Search for the cell housing the specified text and yield its [x, y] center coordinate. 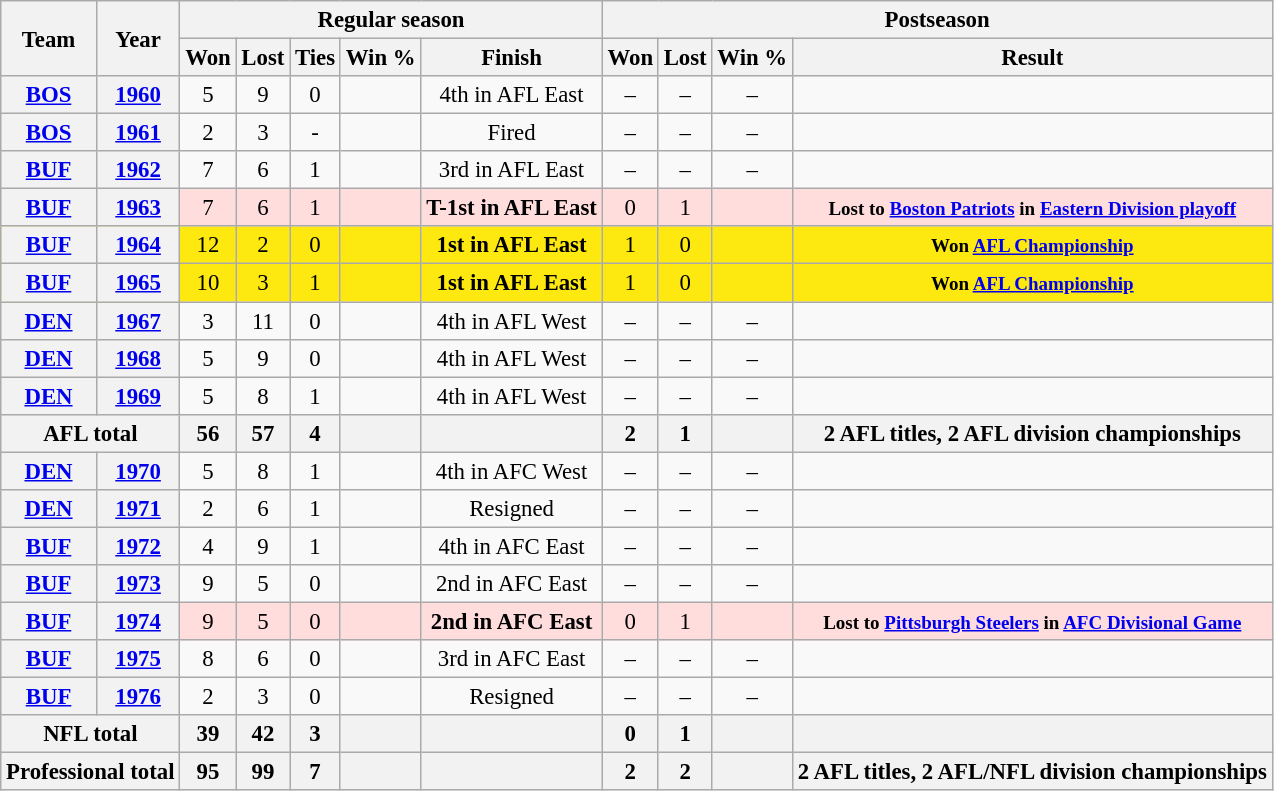
95 [208, 772]
Postseason [937, 20]
1968 [138, 358]
56 [208, 433]
1963 [138, 208]
Lost to Boston Patriots in Eastern Division playoff [1032, 208]
1960 [138, 95]
4th in AFL East [512, 95]
39 [208, 734]
42 [263, 734]
4th in AFC West [512, 471]
3rd in AFL East [512, 170]
1975 [138, 659]
NFL total [90, 734]
- [316, 133]
Lost to Pittsburgh Steelers in AFC Divisional Game [1032, 621]
12 [208, 245]
2 AFL titles, 2 AFL division championships [1032, 433]
Finish [512, 58]
1961 [138, 133]
4th in AFC East [512, 546]
AFL total [90, 433]
57 [263, 433]
Fired [512, 133]
1974 [138, 621]
3rd in AFC East [512, 659]
1970 [138, 471]
Ties [316, 58]
1969 [138, 396]
Result [1032, 58]
1962 [138, 170]
1976 [138, 697]
T-1st in AFL East [512, 208]
99 [263, 772]
1973 [138, 584]
10 [208, 283]
Professional total [90, 772]
Year [138, 38]
1967 [138, 321]
1971 [138, 509]
1964 [138, 245]
2 AFL titles, 2 AFL/NFL division championships [1032, 772]
11 [263, 321]
1965 [138, 283]
Team [49, 38]
1972 [138, 546]
Regular season [391, 20]
